Output the (X, Y) coordinate of the center of the cell containing the given text.  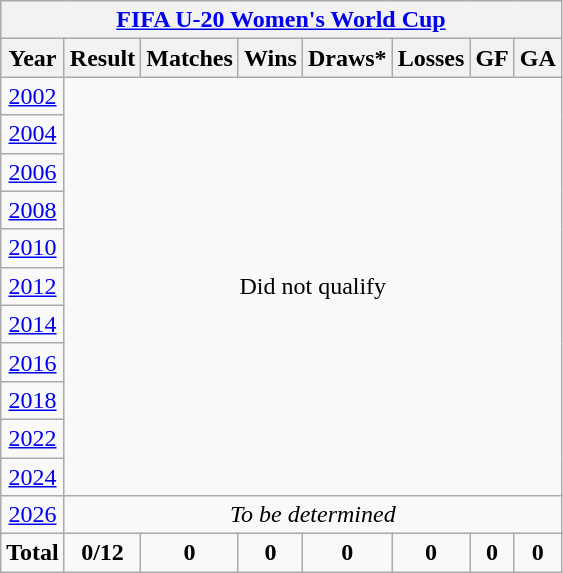
Draws* (347, 58)
Did not qualify (312, 286)
Year (33, 58)
Losses (431, 58)
GF (492, 58)
2026 (33, 515)
2014 (33, 324)
2006 (33, 172)
2002 (33, 96)
2022 (33, 438)
Total (33, 553)
0/12 (102, 553)
2008 (33, 210)
2004 (33, 134)
Matches (190, 58)
FIFA U-20 Women's World Cup (282, 20)
To be determined (312, 515)
2018 (33, 400)
2024 (33, 477)
Result (102, 58)
GA (538, 58)
Wins (270, 58)
2010 (33, 248)
2016 (33, 362)
2012 (33, 286)
